Pinpoint the cell where the given text exists, returning its [X, Y] midpoint coordinate. 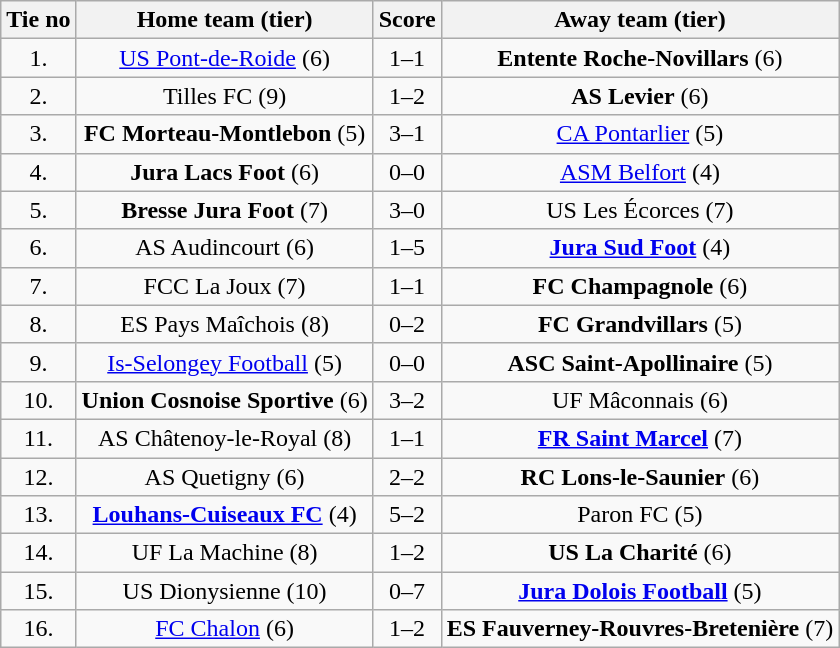
Jura Dolois Football (5) [640, 591]
8. [38, 324]
US Les Écorces (7) [640, 210]
Score [407, 20]
6. [38, 248]
FC Grandvillars (5) [640, 324]
Louhans-Cuiseaux FC (4) [224, 515]
Away team (tier) [640, 20]
11. [38, 438]
Union Cosnoise Sportive (6) [224, 400]
5. [38, 210]
3–2 [407, 400]
ASM Belfort (4) [640, 172]
AS Châtenoy-le-Royal (8) [224, 438]
Tilles FC (9) [224, 96]
FR Saint Marcel (7) [640, 438]
ES Pays Maîchois (8) [224, 324]
RC Lons-le-Saunier (6) [640, 477]
Jura Sud Foot (4) [640, 248]
3–1 [407, 134]
15. [38, 591]
Tie no [38, 20]
Home team (tier) [224, 20]
FC Chalon (6) [224, 629]
Is-Selongey Football (5) [224, 362]
Bresse Jura Foot (7) [224, 210]
10. [38, 400]
FC Morteau-Montlebon (5) [224, 134]
0–7 [407, 591]
Jura Lacs Foot (6) [224, 172]
US Pont-de-Roide (6) [224, 58]
AS Audincourt (6) [224, 248]
UF Mâconnais (6) [640, 400]
FC Champagnole (6) [640, 286]
7. [38, 286]
13. [38, 515]
UF La Machine (8) [224, 553]
4. [38, 172]
US Dionysienne (10) [224, 591]
Paron FC (5) [640, 515]
16. [38, 629]
AS Levier (6) [640, 96]
9. [38, 362]
ES Fauverney-Rouvres-Bretenière (7) [640, 629]
3. [38, 134]
US La Charité (6) [640, 553]
CA Pontarlier (5) [640, 134]
5–2 [407, 515]
1. [38, 58]
ASC Saint-Apollinaire (5) [640, 362]
0–2 [407, 324]
Entente Roche-Novillars (6) [640, 58]
1–5 [407, 248]
FCC La Joux (7) [224, 286]
AS Quetigny (6) [224, 477]
12. [38, 477]
3–0 [407, 210]
2–2 [407, 477]
2. [38, 96]
14. [38, 553]
